Provide the [X, Y] coordinate of the cell's center where the given text is located.  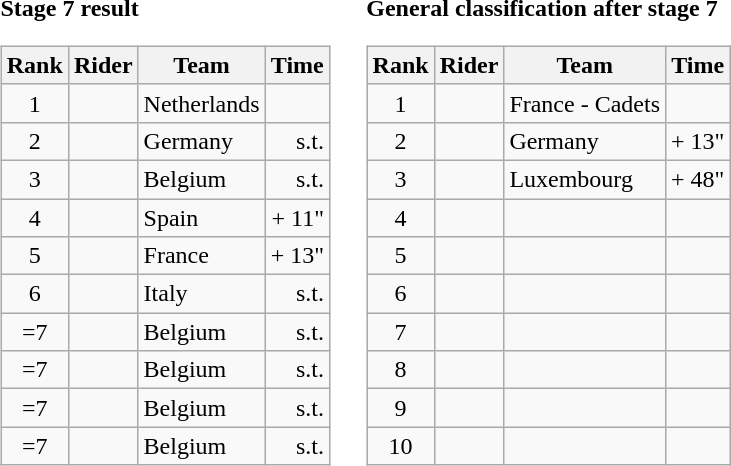
7 [400, 332]
8 [400, 370]
France - Cadets [585, 103]
+ 48" [698, 179]
France [202, 256]
10 [400, 446]
Spain [202, 217]
9 [400, 408]
Netherlands [202, 103]
Italy [202, 294]
Luxembourg [585, 179]
+ 11" [297, 217]
